Determine the [x, y] coordinate at the center of the cell enclosing the given text.  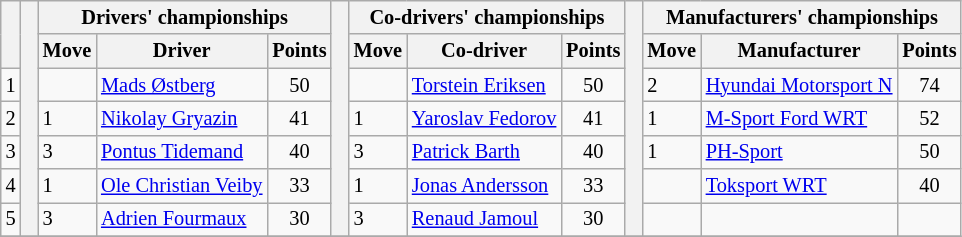
Hyundai Motorsport N [800, 85]
Adrien Fourmaux [182, 219]
Driver [182, 51]
Torstein Eriksen [484, 85]
Ole Christian Veiby [182, 186]
5 [11, 219]
Patrick Barth [484, 152]
Renaud Jamoul [484, 219]
Yaroslav Fedorov [484, 118]
M-Sport Ford WRT [800, 118]
Co-driver [484, 51]
Toksport WRT [800, 186]
Co-drivers' championships [488, 17]
52 [929, 118]
Mads Østberg [182, 85]
Manufacturers' championships [802, 17]
Pontus Tidemand [182, 152]
74 [929, 85]
Jonas Andersson [484, 186]
PH-Sport [800, 152]
Nikolay Gryazin [182, 118]
Manufacturer [800, 51]
4 [11, 186]
Drivers' championships [185, 17]
